Return the [x, y] coordinate for the center point of the cell that contains the specified text.  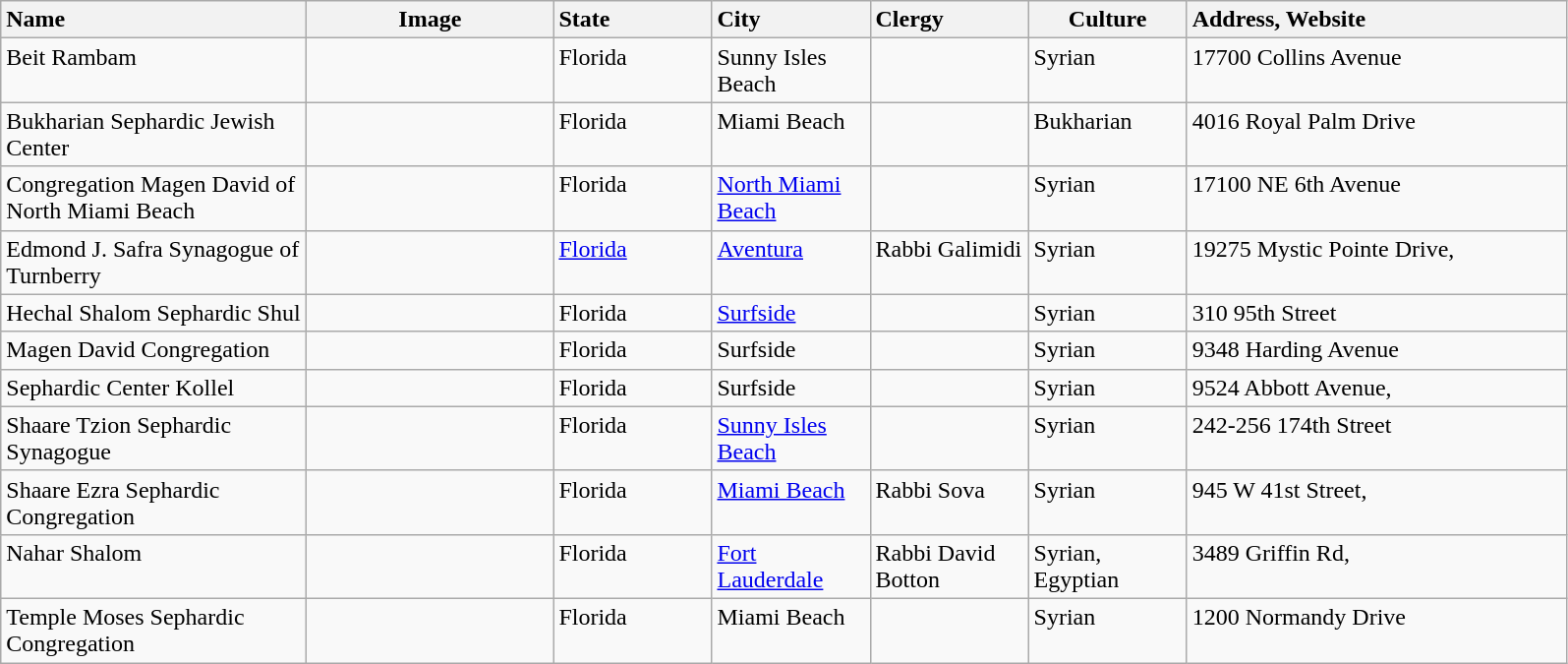
Address, Website [1376, 20]
Congregation Magen David of North Miami Beach [153, 199]
4016 Royal Palm Drive [1376, 134]
Syrian, Egyptian [1107, 567]
3489 Griffin Rd, [1376, 567]
Shaare Tzion Sephardic Synagogue [153, 439]
945 W 41st Street, [1376, 502]
19275 Mystic Pointe Drive, [1376, 262]
Temple Moses Sephardic Congregation [153, 630]
Hechal Shalom Sephardic Shul [153, 313]
Magen David Congregation [153, 350]
Rabbi David Botton [950, 567]
Bukharian Sephardic Jewish Center [153, 134]
310 95th Street [1376, 313]
9348 Harding Avenue [1376, 350]
242-256 174th Street [1376, 439]
Shaare Ezra Sephardic Congregation [153, 502]
Aventura [790, 262]
Culture [1107, 20]
Rabbi Sova [950, 502]
Image [431, 20]
Clergy [950, 20]
Sephardic Center Kollel [153, 388]
17700 Collins Avenue [1376, 71]
North Miami Beach [790, 199]
Rabbi Galimidi [950, 262]
9524 Abbott Avenue, [1376, 388]
Name [153, 20]
17100 NE 6th Avenue [1376, 199]
City [790, 20]
1200 Normandy Drive [1376, 630]
Edmond J. Safra Synagogue of Turnberry [153, 262]
Fort Lauderdale [790, 567]
Beit Rambam [153, 71]
Bukharian [1107, 134]
State [633, 20]
Nahar Shalom [153, 567]
